Scan for the cell matching the given text and deliver its [x, y] coordinate at center. 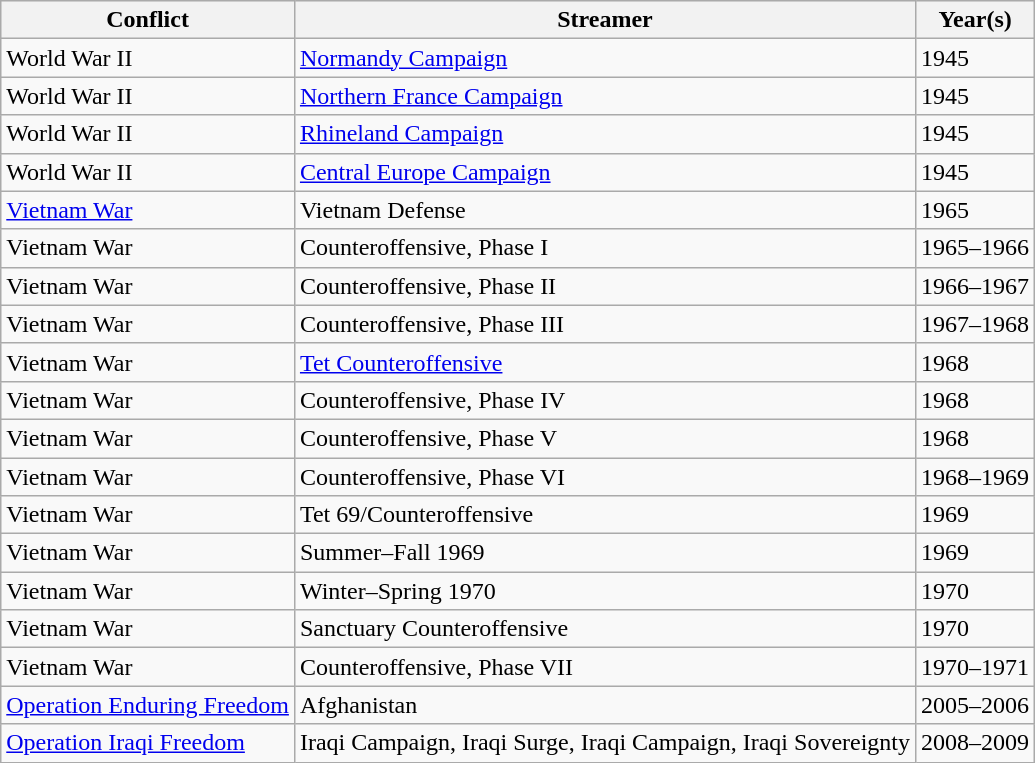
1967–1968 [976, 324]
2008–2009 [976, 743]
Counteroffensive, Phase VI [604, 477]
Operation Enduring Freedom [148, 705]
Afghanistan [604, 705]
Tet Counteroffensive [604, 362]
Iraqi Campaign, Iraqi Surge, Iraqi Campaign, Iraqi Sovereignty [604, 743]
Central Europe Campaign [604, 172]
Summer–Fall 1969 [604, 553]
1965–1966 [976, 248]
Counteroffensive, Phase V [604, 438]
Vietnam Defense [604, 210]
Winter–Spring 1970 [604, 591]
Year(s) [976, 20]
Counteroffensive, Phase III [604, 324]
Rhineland Campaign [604, 134]
Sanctuary Counteroffensive [604, 629]
Counteroffensive, Phase IV [604, 400]
Normandy Campaign [604, 58]
1970–1971 [976, 667]
Counteroffensive, Phase I [604, 248]
1966–1967 [976, 286]
Counteroffensive, Phase VII [604, 667]
Tet 69/Counteroffensive [604, 515]
1968–1969 [976, 477]
Operation Iraqi Freedom [148, 743]
Counteroffensive, Phase II [604, 286]
Northern France Campaign [604, 96]
1965 [976, 210]
2005–2006 [976, 705]
Streamer [604, 20]
Conflict [148, 20]
